Extract the [x, y] coordinate from the center of the cell holding the provided text.  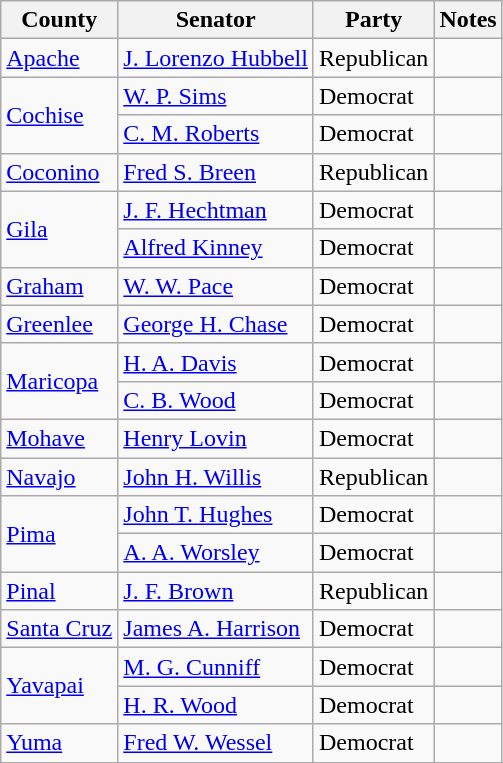
Mohave [60, 438]
County [60, 20]
Alfred Kinney [216, 248]
J. F. Brown [216, 591]
A. A. Worsley [216, 553]
Fred W. Wessel [216, 743]
W. W. Pace [216, 286]
John T. Hughes [216, 515]
C. M. Roberts [216, 134]
Cochise [60, 115]
W. P. Sims [216, 96]
George H. Chase [216, 324]
John H. Willis [216, 477]
Fred S. Breen [216, 172]
Notes [468, 20]
Coconino [60, 172]
H. A. Davis [216, 362]
M. G. Cunniff [216, 667]
Maricopa [60, 381]
Graham [60, 286]
Gila [60, 229]
Senator [216, 20]
Party [373, 20]
Henry Lovin [216, 438]
J. Lorenzo Hubbell [216, 58]
Apache [60, 58]
James A. Harrison [216, 629]
Santa Cruz [60, 629]
Yavapai [60, 686]
Greenlee [60, 324]
H. R. Wood [216, 705]
J. F. Hechtman [216, 210]
Navajo [60, 477]
Pinal [60, 591]
Yuma [60, 743]
Pima [60, 534]
C. B. Wood [216, 400]
